Extract the (X, Y) coordinate from the center of the cell holding the provided text.  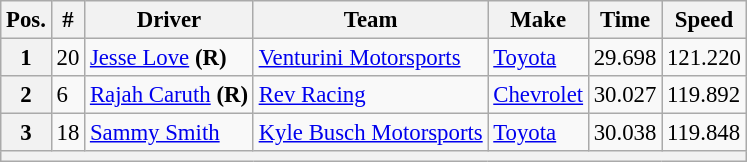
# (68, 20)
2 (26, 95)
3 (26, 133)
29.698 (624, 58)
6 (68, 95)
18 (68, 133)
Speed (704, 20)
Team (370, 20)
119.848 (704, 133)
Chevrolet (538, 95)
Make (538, 20)
30.038 (624, 133)
Jesse Love (R) (170, 58)
121.220 (704, 58)
Kyle Busch Motorsports (370, 133)
Driver (170, 20)
20 (68, 58)
30.027 (624, 95)
Sammy Smith (170, 133)
Pos. (26, 20)
Rajah Caruth (R) (170, 95)
1 (26, 58)
Rev Racing (370, 95)
Venturini Motorsports (370, 58)
Time (624, 20)
119.892 (704, 95)
